Detect which cell encompasses the target text, then output its [x, y] center coordinate. 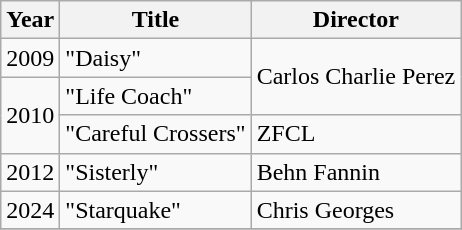
2024 [30, 210]
2010 [30, 115]
"Daisy" [156, 58]
Chris Georges [356, 210]
"Life Coach" [156, 96]
Carlos Charlie Perez [356, 77]
2009 [30, 58]
Behn Fannin [356, 172]
"Starquake" [156, 210]
Director [356, 20]
Title [156, 20]
ZFCL [356, 134]
"Careful Crossers" [156, 134]
Year [30, 20]
2012 [30, 172]
"Sisterly" [156, 172]
